From the cell containing the given text, extract its center point as (x, y) coordinate. 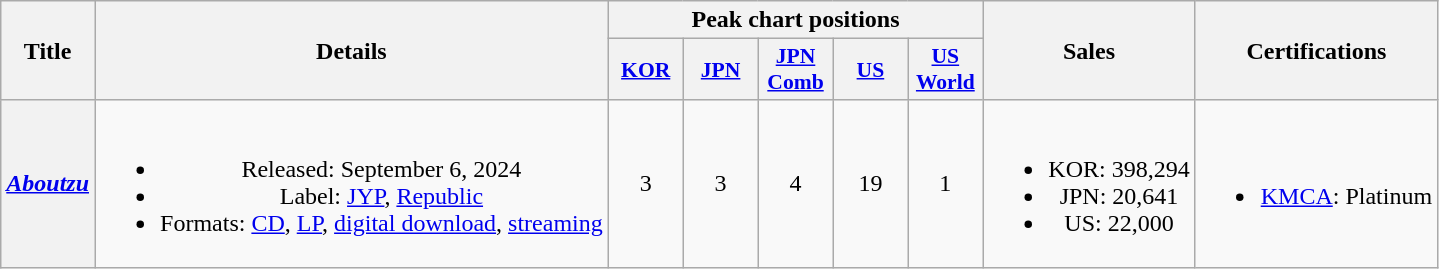
Released: September 6, 2024Label: JYP, RepublicFormats: CD, LP, digital download, streaming (352, 184)
Aboutzu (48, 184)
KMCA: Platinum (1316, 184)
KOR (646, 70)
JPNComb (796, 70)
KOR: 398,294JPN: 20,641US: 22,000 (1089, 184)
19 (870, 184)
Sales (1089, 50)
Title (48, 50)
1 (946, 184)
JPN (720, 70)
4 (796, 184)
US (870, 70)
Details (352, 50)
Peak chart positions (796, 20)
Certifications (1316, 50)
USWorld (946, 70)
